Scan for the cell matching the given text and deliver its [X, Y] coordinate at center. 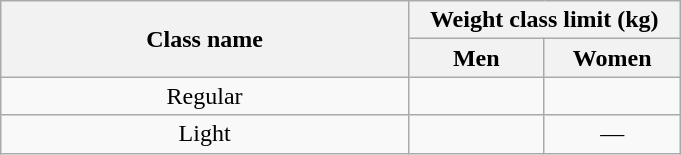
Weight class limit (kg) [544, 20]
Class name [205, 39]
Light [205, 134]
Men [476, 58]
— [612, 134]
Women [612, 58]
Regular [205, 96]
